Extract the [X, Y] coordinate from the center of the cell holding the provided text.  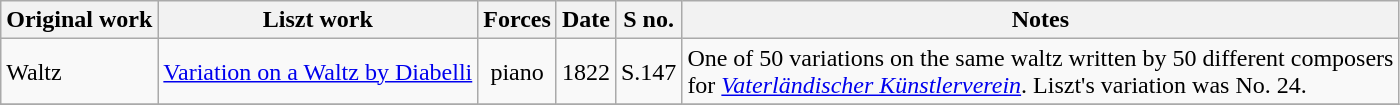
Forces [518, 20]
S.147 [648, 72]
Notes [1040, 20]
One of 50 variations on the same waltz written by 50 different composers for Vaterländischer Künstlerverein. Liszt's variation was No. 24. [1040, 72]
1822 [586, 72]
Original work [80, 20]
S no. [648, 20]
Waltz [80, 72]
Date [586, 20]
Variation on a Waltz by Diabelli [318, 72]
Liszt work [318, 20]
piano [518, 72]
